Output the [x, y] coordinate of the center of the cell containing the given text.  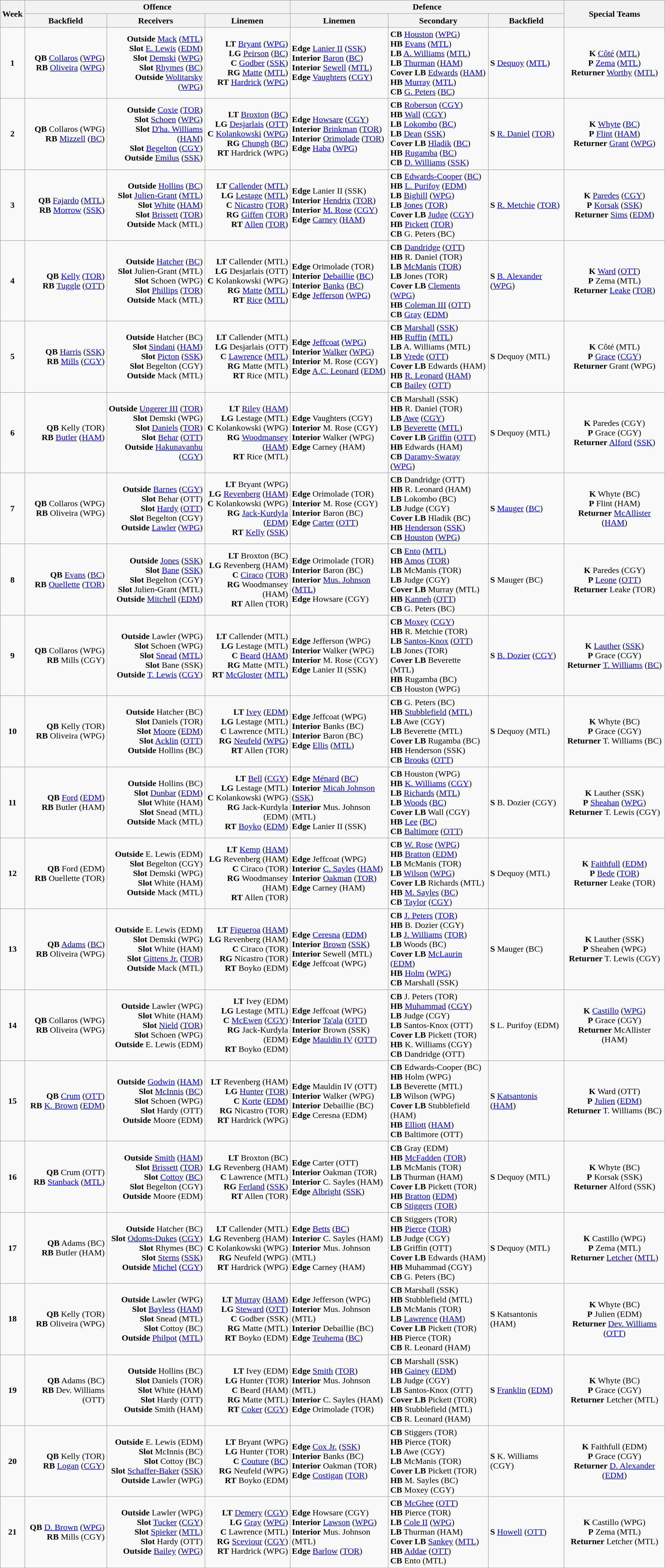
Outside Hatcher (BC)Slot Sindani (HAM)Slot Picton (SSK)Slot Begelton (CGY)Outside Mack (MTL) [156, 357]
LT Callender (MTL)LG Revenberg (HAM)C Kolankowski (WPG)RG Neufeld (WPG)RT Hardrick (WPG) [247, 1248]
CB Dandridge (OTT)HB R. Daniel (TOR)LB McManis (TOR)LB Jones (TOR)Cover LB Clements (WPG)HB Coleman III (OTT)CB Gray (EDM) [438, 281]
Outside Hollins (BC)Slot Dunbar (EDM)Slot White (HAM)Slot Snead (MTL)Outside Mack (MTL) [156, 802]
S B. Alexander (WPG) [526, 281]
CB Marshall (SSK)HB Gainey (EDM)LB Judge (CGY)LB Santos-Knox (OTT)Cover LB Pickett (TOR)HB Stubblefield (MTL)CB R. Leonard (HAM) [438, 1390]
S R. Metchie (TOR) [526, 205]
LT Callender (MTL)LG Lestage (MTL)C Beard (HAM)RG Matte (MTL)RT McGloster (MTL) [247, 655]
LT Bryant (WPG)LG Hunter (TOR)C Couture (BC)RG Neufeld (WPG)RT Boyko (EDM) [247, 1461]
S L. Purifoy (EDM) [526, 1025]
19 [12, 1390]
7 [12, 508]
Edge Lanier II (SSK)Interior Hendrix (TOR)Interior M. Rose (CGY)Edge Carney (HAM) [339, 205]
K Paredes (CGY)P Grace (CGY)Returner Alford (SSK) [615, 433]
14 [12, 1025]
10 [12, 731]
Outside E. Lewis (EDM)Slot McInnis (BC)Slot Cottoy (BC)Slot Schaffer-Baker (SSK)Outside Lawler (WPG) [156, 1461]
QB Crum (OTT)RB Stanback (MTL) [65, 1177]
LT Ivey (EDM)LG Hunter (TOR)C Beard (HAM)RG Matte (MTL)RT Coker (CGY) [247, 1390]
QB Adams (BC)RB Dev. Williams (OTT) [65, 1390]
LT Callender (MTL)LG Lestage (MTL)C Nicastro (TOR)RG Giffen (TOR)RT Allen (TOR) [247, 205]
CB J. Peters (TOR)HB B. Dozier (CGY)LB J. Williams (TOR)LB Woods (BC)Cover LB McLaurin (EDM)HB Holm (WPG)CB Marshall (SSK) [438, 949]
Outside Smith (HAM)Slot Brissett (TOR)Slot Cottoy (BC)Slot Begelton (CGY)Outside Moore (EDM) [156, 1177]
K Côté (MTL)P Grace (CGY)Returner Grant (WPG) [615, 357]
S Franklin (EDM) [526, 1390]
QB Evans (BC)RB Ouellette (TOR) [65, 579]
LT Demery (CGY)LG Gray (WPG)C Lawrence (MTL)RG Sceviour (CGY)RT Hardrick (WPG) [247, 1532]
K Castillo (WPG)P Grace (CGY)Returner McAllister (HAM) [615, 1025]
5 [12, 357]
QB Adams (BC)RB Oliveira (WPG) [65, 949]
LT Figueroa (HAM)LG Revenberg (HAM)C Ciraco (TOR)RG Nicastro (TOR)RT Boyko (EDM) [247, 949]
Outside Lawler (WPG)Slot Bayless (HAM)Slot Snead (MTL)Slot Cottoy (BC)Outside Philpot (MTL) [156, 1319]
Edge Jeffcoat (WPG)Interior Banks (BC)Interior Baron (BC)Edge Ellis (MTL) [339, 731]
CB Dandridge (OTT)HB R. Leonard (HAM)LB Lokombo (BC)LB Judge (CGY)Cover LB Hladik (BC)HB Henderson (SSK)CB Houston (WPG) [438, 508]
Edge Howsare (CGY)Interior Lawson (WPG)Interior Mus. Johnson (MTL)Edge Barlow (TOR) [339, 1532]
Edge Mauldin IV (OTT)Interior Walker (WPG)Interior Debaillie (BC)Edge Ceresna (EDM) [339, 1101]
Outside Hatcher (BC)Slot Daniels (TOR)Slot Moore (EDM)Slot Acklin (OTT)Outside Hollins (BC) [156, 731]
QB Kelly (TOR)RB Logan (CGY) [65, 1461]
Edge Ménard (BC)Interior Micah Johnson (SSK)Interior Mus. Johnson (MTL)Edge Lanier II (SSK) [339, 802]
QB Adams (BC)RB Butler (HAM) [65, 1248]
CB Houston (WPG)HB Evans (MTL)LB A. Williams (MTL)LB Thurman (HAM)Cover LB Edwards (HAM)HB Murray (MTL)CB G. Peters (BC) [438, 63]
Outside Lawler (WPG)Slot Schoen (WPG)Slot Snead (MTL)Slot Bane (SSK)Outside T. Lewis (CGY) [156, 655]
QB Collaros (WPG)RB Mizzell (BC) [65, 134]
K Whyte (BC)P Flint (HAM)Returner Grant (WPG) [615, 134]
QB Ford (EDM)RB Butler (HAM) [65, 802]
Edge Orimolade (TOR)Interior Baron (BC)Interior Mus. Johnson (MTL)Edge Howsare (CGY) [339, 579]
Secondary [438, 21]
Outside Hollins (BC)Slot Julien-Grant (MTL)Slot White (HAM)Slot Brissett (TOR)Outside Mack (MTL) [156, 205]
LT Ivey (EDM)LG Lestage (MTL)C McEwen (CGY)RG Jack-Kurdyla (EDM)RT Boyko (EDM) [247, 1025]
CB Ento (MTL)HB Amos (TOR)LB McManis (TOR)LB Judge (CGY)Cover LB Murray (MTL)HB Kanneh (OTT)CB G. Peters (BC) [438, 579]
Defence [427, 7]
Outside Hollins (BC)Slot Daniels (TOR)Slot White (HAM)Slot Hardy (OTT)Outside Smith (HAM) [156, 1390]
11 [12, 802]
18 [12, 1319]
Edge Ceresna (EDM)Interior Brown (SSK)Interior Sewell (MTL)Edge Jeffcoat (WPG) [339, 949]
QB Collaros (WPG)RB Mills (CGY) [65, 655]
Outside Lawler (WPG)Slot Tucker (CGY)Slot Spieker (MTL)Slot Hardy (OTT)Outside Bailey (WPG) [156, 1532]
Edge Vaughters (CGY)Interior M. Rose (CGY)Interior Walker (WPG)Edge Carney (HAM) [339, 433]
LT Ivey (EDM)LG Lestage (MTL)C Lawrence (MTL)RG Neufeld (WPG)RT Allen (TOR) [247, 731]
Outside Coxie (TOR)Slot Schoen (WPG)Slot D'ha. Williams (HAM)Slot Begelton (CGY)Outside Emilus (SSK) [156, 134]
12 [12, 874]
LT Callender (MTL)LG Desjarlais (OTT)C Kolankowski (WPG)RG Matte (MTL)RT Rice (MTL) [247, 281]
K Whyte (BC)P Grace (CGY)Returner T. Williams (BC) [615, 731]
CB W. Rose (WPG)HB Bratton (EDM)LB McManis (TOR)LB Wilson (WPG)Cover LB Richards (MTL)HB M. Sayles (BC)CB Taylor (CGY) [438, 874]
CB J. Peters (TOR)HB Muhammad (CGY)LB Judge (CGY)LB Santos-Knox (OTT)Cover LB Pickett (TOR)HB K. Williams (CGY)CB Dandridge (OTT) [438, 1025]
CB Marshall (SSK)HB Stubblefield (MTL)LB McManis (TOR)LB Lawrence (HAM)Cover LB Pickett (TOR)HB Pierce (TOR)CB R. Leonard (HAM) [438, 1319]
Outside E. Lewis (EDM)Slot Begelton (CGY)Slot Demski (WPG)Slot White (HAM)Outside Mack (MTL) [156, 874]
4 [12, 281]
LT Broxton (BC)LG Desjarlais (OTT)C Kolankowski (WPG)RG Chungh (BC)RT Hardrick (WPG) [247, 134]
Edge Jeffcoat (WPG)Interior C. Sayles (HAM)Interior Oakman (TOR)Edge Carney (HAM) [339, 874]
QB Kelly (TOR)RB Butler (HAM) [65, 433]
K Ward (OTT)P Julien (EDM)Returner T. Williams (BC) [615, 1101]
Edge Jefferson (WPG)Interior Mus. Johnson (MTL)Interior Debaillie (BC)Edge Teuhema (BC) [339, 1319]
CB G. Peters (BC)HB Stubblefield (MTL)LB Awe (CGY)LB Beverette (MTL)Cover LB Rugamba (BC)HB Henderson (SSK)CB Brooks (OTT) [438, 731]
QB Crum (OTT)RB K. Brown (EDM) [65, 1101]
Edge Jeffcoat (WPG)Interior Ta'ala (OTT)Interior Brown (SSK)Edge Mauldin IV (OTT) [339, 1025]
Edge Smith (TOR)Interior Mus. Johnson (MTL)Interior C. Sayles (HAM)Edge Orimolade (TOR) [339, 1390]
K Lauther (SSK)P Grace (CGY)Returner T. Williams (BC) [615, 655]
K Whyte (BC)P Flint (HAM)Returner McAllister (HAM) [615, 508]
CB Moxey (CGY)HB R. Metchie (TOR)LB Santos-Knox (OTT)LB Jones (TOR)Cover LB Beverette (MTL)HB Rugamba (BC)CB Houston (WPG) [438, 655]
LT Murray (HAM)LG Steward (OTT)C Godber (SSK)RG Matte (MTL)RT Boyko (EDM) [247, 1319]
Outside Jones (SSK)Slot Bane (SSK)Slot Begelton (CGY)Slot Julien-Grant (MTL)Outside Mitchell (EDM) [156, 579]
Edge Orimolade (TOR)Interior M. Rose (CGY)Interior Baron (BC)Edge Carter (OTT) [339, 508]
16 [12, 1177]
QB Harris (SSK)RB Mills (CGY) [65, 357]
9 [12, 655]
K Lauther (SSK)P Sheahen (WPG)Returner T. Lewis (CGY) [615, 949]
20 [12, 1461]
LT Kemp (HAM)LG Revenberg (HAM)C Ciraco (TOR)RG Woodmansey (HAM)RT Allen (TOR) [247, 874]
K Whyte (BC)P Grace (CGY)Returner Letcher (MTL) [615, 1390]
LT Broxton (BC)LG Revenberg (HAM)C Ciraco (TOR)RG Woodmansey (HAM)RT Allen (TOR) [247, 579]
CB Stiggers (TOR)HB Pierce (TOR)LB Judge (CGY)LB Griffin (OTT)Cover LB Edwards (HAM)HB Muhammad (CGY)CB G. Peters (BC) [438, 1248]
Edge Howsare (CGY)Interior Brinkman (TOR)Interior Orimolade (TOR)Edge Haba (WPG) [339, 134]
QB Ford (EDM)RB Ouellette (TOR) [65, 874]
Special Teams [615, 14]
LT Broxton (BC)LG Revenberg (HAM)C Lawrence (MTL)RG Ferland (SSK)RT Allen (TOR) [247, 1177]
Outside Barnes (CGY)Slot Behar (OTT)Slot Hardy (OTT)Slot Begelton (CGY)Outside Lawler (WPG) [156, 508]
K Whyte (BC)P Korsak (SSK)Returner Alford (SSK) [615, 1177]
CB Edwards-Cooper (BC)HB L. Purifoy (EDM)LB Bighill (WPG)LB Jones (TOR)Cover LB Judge (CGY)HB Pickett (TOR)CB G. Peters (BC) [438, 205]
3 [12, 205]
QB D. Brown (WPG)RB Mills (CGY) [65, 1532]
Edge Lanier II (SSK)Interior Baron (BC)Interior Sewell (MTL)Edge Vaughters (CGY) [339, 63]
17 [12, 1248]
Edge Orimolade (TOR)Interior Debaillie (BC)Interior Banks (BC)Edge Jefferson (WPG) [339, 281]
CB Edwards-Cooper (BC)HB Holm (WPG)LB Beverette (MTL)LB Wilson (WPG)Cover LB Stubblefield (HAM)HB Elliott (HAM)CB Baltimore (OTT) [438, 1101]
Outside Mack (MTL)Slot E. Lewis (EDM)Slot Demski (WPG)Slot Rhymes (BC)Outside Wolitarsky (WPG) [156, 63]
K Paredes (CGY)P Korsak (SSK)Returner Sims (EDM) [615, 205]
Outside Hatcher (BC)Slot Julien-Grant (MTL)Slot Schoen (WPG)Slot Phillips (TOR)Outside Mack (MTL) [156, 281]
LT Bell (CGY)LG Lestage (MTL)C Kolankowski (WPG)RG Jack-Kurdyla (EDM)RT Boyko (EDM) [247, 802]
CB Gray (EDM)HB McFadden (TOR)LB McManis (TOR)LB Thurman (HAM)Cover LB Pickett (TOR)HB Bratton (EDM)CB Stiggers (TOR) [438, 1177]
Receivers [156, 21]
CB Marshall (SSK)HB R. Daniel (TOR)LB Awe (CGY)LB Beverette (MTL)Cover LB Griffin (OTT)HB Edwards (HAM)CB Daramy-Swaray (WPG) [438, 433]
6 [12, 433]
CB Roberson (CGY)HB Wall (CGY)LB Lokombo (BC)LB Dean (SSK)Cover LB Hladik (BC)HB Rugamba (BC)CB D. Williams (SSK) [438, 134]
CB Marshall (SSK)HB Ruffin (MTL)LB A. Williams (MTL)LB Vrede (OTT)Cover LB Edwards (HAM)HB R. Leonard (HAM)CB Bailey (OTT) [438, 357]
Edge Jefferson (WPG)Interior Walker (WPG)Interior M. Rose (CGY)Edge Lanier II (SSK) [339, 655]
Outside Ungerer III (TOR)Slot Demski (WPG)Slot Daniels (TOR)Slot Behar (OTT)Outside Hakunavanhu (CGY) [156, 433]
8 [12, 579]
K Lauther (SSK)P Sheahan (WPG)Returner T. Lewis (CGY) [615, 802]
13 [12, 949]
QB Fajardo (MTL)RB Morrow (SSK) [65, 205]
LT Callender (MTL)LG Desjarlais (OTT)C Lawrence (MTL)RG Matte (MTL)RT Rice (MTL) [247, 357]
S K. Williams (CGY) [526, 1461]
Week [12, 14]
21 [12, 1532]
Outside Hatcher (BC)Slot Odoms-Dukes (CGY)Slot Rhymes (BC)Slot Sterns (SSK)Outside Michel (CGY) [156, 1248]
CB Houston (WPG)HB K. Williams (CGY)LB Richards (MTL)LB Woods (BC)Cover LB Wall (CGY)HB Lee (BC)CB Baltimore (OTT) [438, 802]
1 [12, 63]
Outside E. Lewis (EDM)Slot Demski (WPG)Slot White (HAM)Slot Gittens Jr. (TOR)Outside Mack (MTL) [156, 949]
LT Bryant (WPG)LG Revenberg (HAM)C Kolankowski (WPG)RG Jack-Kurdyla (EDM)RT Kelly (SSK) [247, 508]
S R. Daniel (TOR) [526, 134]
Edge Cox Jr. (SSK)Interior Banks (BC)Interior Oakman (TOR)Edge Costigan (TOR) [339, 1461]
LT Bryant (WPG)LG Peirson (BC)C Godber (SSK)RG Matte (MTL)RT Hardrick (WPG) [247, 63]
K Côté (MTL)P Zema (MTL)Returner Worthy (MTL) [615, 63]
QB Kelly (TOR)RB Tuggle (OTT) [65, 281]
K Faithfull (EDM)P Bede (TOR)Returner Leake (TOR) [615, 874]
K Ward (OTT)P Zema (MTL)Returner Leake (TOR) [615, 281]
K Faithfull (EDM)P Grace (CGY)Returner D. Alexander (EDM) [615, 1461]
LT Revenberg (HAM)LG Hunter (TOR)C Korte (EDM)RG Nicastro (TOR)RT Hardrick (WPG) [247, 1101]
Outside Godwin (HAM)Slot McInnis (BC)Slot Schoen (WPG)Slot Hardy (OTT)Outside Moore (EDM) [156, 1101]
S Howell (OTT) [526, 1532]
Offence [157, 7]
2 [12, 134]
Edge Betts (BC)Interior C. Sayles (HAM)Interior Mus. Johnson (MTL)Edge Carney (HAM) [339, 1248]
K Paredes (CGY)P Leone (OTT)Returner Leake (TOR) [615, 579]
15 [12, 1101]
LT Riley (HAM)LG Lestage (MTL)C Kolankowski (WPG)RG Woodmansey (HAM)RT Rice (MTL) [247, 433]
CB McGhee (OTT)HB Pierce (TOR)LB Cole II (WPG)LB Thurman (HAM)Cover LB Sankey (MTL)HB Addae (OTT)CB Ento (MTL) [438, 1532]
CB Stiggers (TOR)HB Pierce (TOR)LB Awe (CGY)LB McManis (TOR)Cover LB Pickett (TOR)HB M. Sayles (BC)CB Moxey (CGY) [438, 1461]
Outside Lawler (WPG)Slot White (HAM)Slot Nield (TOR)Slot Schoen (WPG)Outside E. Lewis (EDM) [156, 1025]
K Whyte (BC)P Julien (EDM)Returner Dev. Williams (OTT) [615, 1319]
Edge Jeffcoat (WPG)Interior Walker (WPG)Interior M. Rose (CGY)Edge A.C. Leonard (EDM) [339, 357]
Edge Carter (OTT)Interior Oakman (TOR)Interior C. Sayles (HAM)Edge Albright (SSK) [339, 1177]
